Pinpoint the cell where the given text exists, returning its [X, Y] midpoint coordinate. 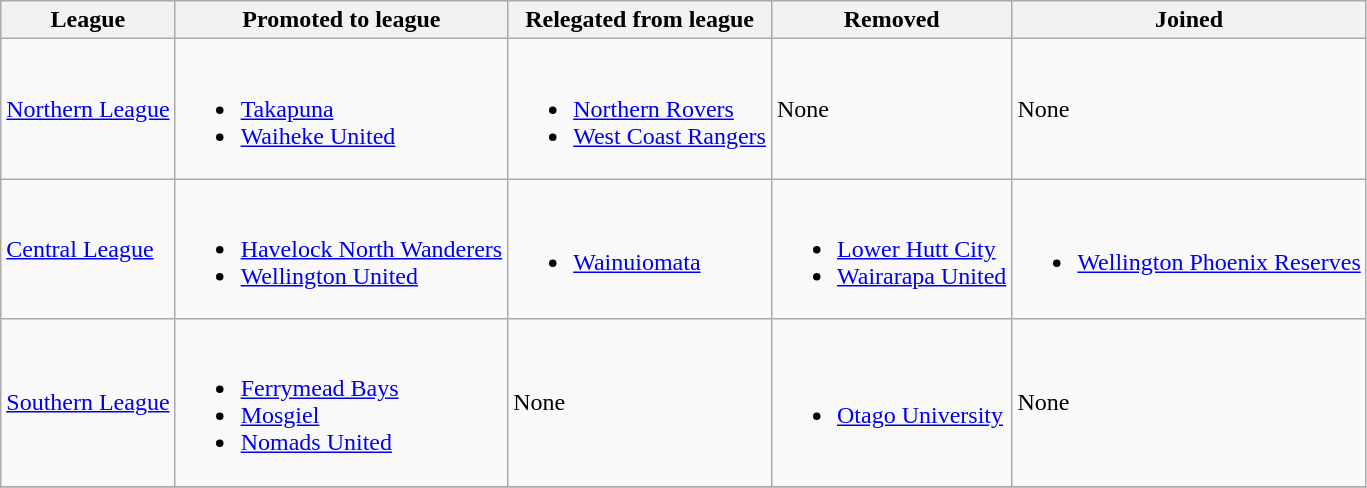
TakapunaWaiheke United [342, 109]
Northern RoversWest Coast Rangers [640, 109]
League [88, 20]
Promoted to league [342, 20]
Relegated from league [640, 20]
Joined [1189, 20]
Southern League [88, 402]
Wellington Phoenix Reserves [1189, 249]
Havelock North WanderersWellington United [342, 249]
Central League [88, 249]
Lower Hutt CityWairarapa United [891, 249]
Wainuiomata [640, 249]
Northern League [88, 109]
Removed [891, 20]
Otago University [891, 402]
Ferrymead BaysMosgielNomads United [342, 402]
